Scan for the cell matching the given text and deliver its [x, y] coordinate at center. 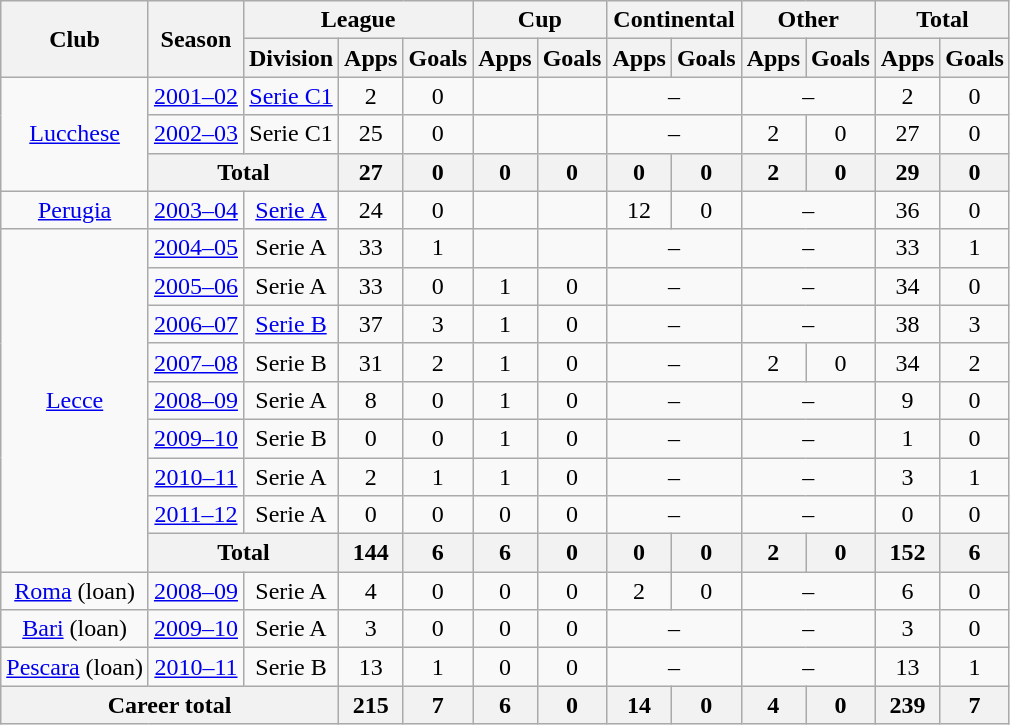
Season [196, 39]
239 [907, 705]
Other [808, 20]
215 [371, 705]
9 [907, 400]
Cup [540, 20]
152 [907, 553]
2007–08 [196, 362]
38 [907, 324]
2001–02 [196, 96]
37 [371, 324]
14 [639, 705]
Career total [170, 705]
2011–12 [196, 515]
24 [371, 210]
Pescara (loan) [75, 667]
36 [907, 210]
144 [371, 553]
Roma (loan) [75, 591]
Perugia [75, 210]
League [358, 20]
29 [907, 172]
2005–06 [196, 286]
Continental [674, 20]
25 [371, 134]
Division [290, 58]
2002–03 [196, 134]
2004–05 [196, 248]
2006–07 [196, 324]
Club [75, 39]
8 [371, 400]
2003–04 [196, 210]
Lecce [75, 400]
31 [371, 362]
12 [639, 210]
Lucchese [75, 134]
Bari (loan) [75, 629]
